Locate the cell with the specified text and output its [x, y] center coordinate. 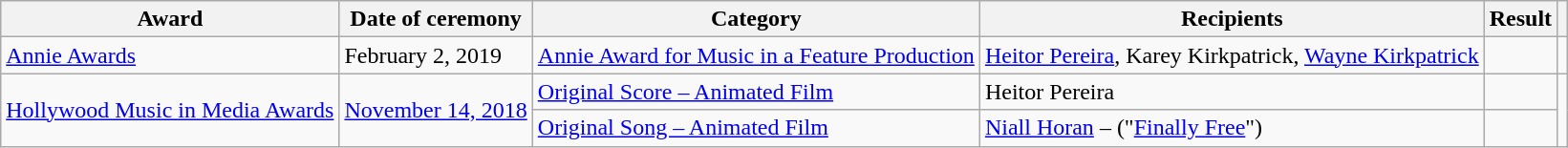
Recipients [1232, 19]
February 2, 2019 [436, 55]
Category [756, 19]
Annie Awards [170, 55]
Heitor Pereira [1232, 92]
Date of ceremony [436, 19]
Award [170, 19]
November 14, 2018 [436, 110]
Result [1520, 19]
Hollywood Music in Media Awards [170, 110]
Heitor Pereira, Karey Kirkpatrick, Wayne Kirkpatrick [1232, 55]
Annie Award for Music in a Feature Production [756, 55]
Original Song – Animated Film [756, 128]
Niall Horan – ("Finally Free") [1232, 128]
Original Score – Animated Film [756, 92]
